Detect which cell encompasses the target text, then output its [X, Y] center coordinate. 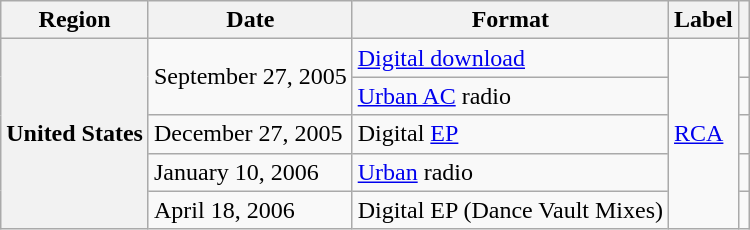
United States [75, 134]
Region [75, 20]
Label [704, 20]
December 27, 2005 [250, 134]
Urban radio [510, 172]
Digital EP [510, 134]
January 10, 2006 [250, 172]
RCA [704, 134]
Digital download [510, 58]
Date [250, 20]
Format [510, 20]
September 27, 2005 [250, 77]
Urban AC radio [510, 96]
Digital EP (Dance Vault Mixes) [510, 210]
April 18, 2006 [250, 210]
